Identify which cell holds the provided text, then report its (X, Y) central coordinate. 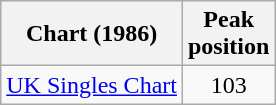
Chart (1986) (92, 34)
UK Singles Chart (92, 85)
103 (228, 85)
Peakposition (228, 34)
